From the cell containing the given text, extract its center point as (X, Y) coordinate. 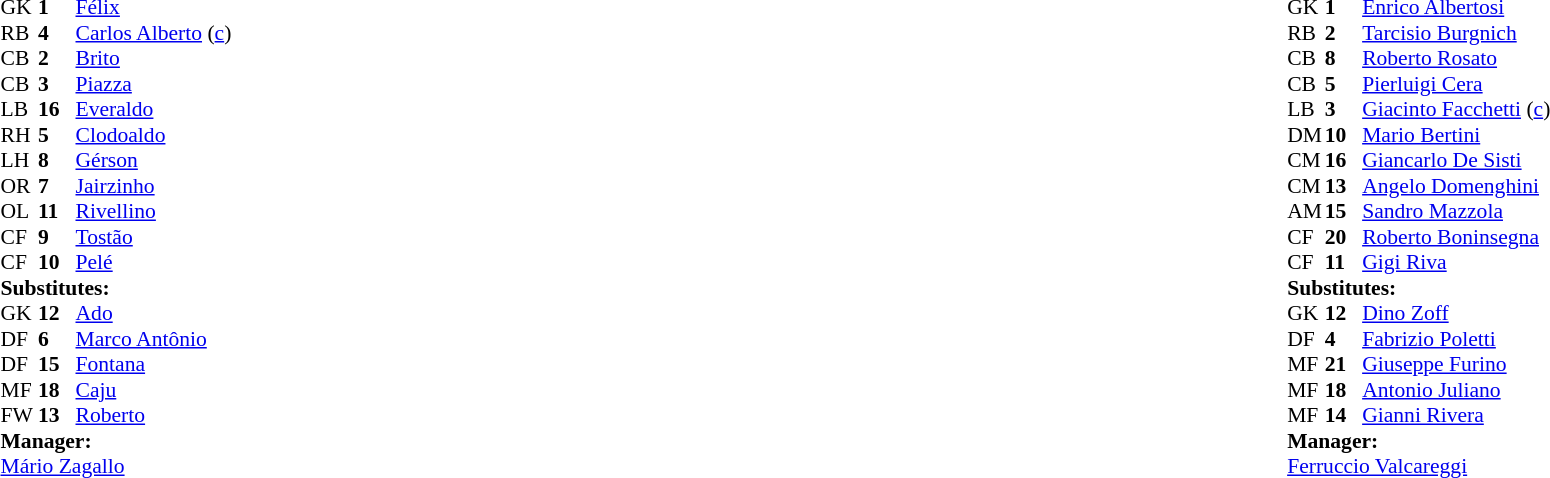
Marco Antônio (154, 339)
Everaldo (154, 109)
Rivellino (154, 211)
AM (1306, 211)
DM (1306, 135)
Roberto Rosato (1456, 59)
Gigi Riva (1456, 263)
LH (19, 161)
FW (19, 415)
Jairzinho (154, 186)
Sandro Mazzola (1456, 211)
Antonio Juliano (1456, 390)
OR (19, 186)
Gianni Rivera (1456, 415)
Brito (154, 59)
Pelé (154, 263)
Roberto (154, 415)
Ado (154, 313)
Giancarlo De Sisti (1456, 161)
Fabrizio Poletti (1456, 339)
Pierluigi Cera (1456, 84)
Angelo Domenghini (1456, 186)
OL (19, 211)
Gérson (154, 161)
6 (57, 339)
Caju (154, 390)
20 (1344, 237)
Tostão (154, 237)
Giacinto Facchetti (c) (1456, 109)
Fontana (154, 365)
7 (57, 186)
Piazza (154, 84)
Clodoaldo (154, 135)
RH (19, 135)
Tarcisio Burgnich (1456, 33)
Mario Bertini (1456, 135)
14 (1344, 415)
21 (1344, 365)
Carlos Alberto (c) (154, 33)
9 (57, 237)
Giuseppe Furino (1456, 365)
Roberto Boninsegna (1456, 237)
Dino Zoff (1456, 313)
